Locate the cell with the specified text and output its [X, Y] center coordinate. 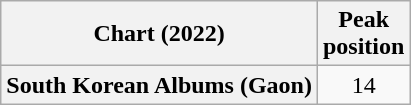
Peakposition [363, 34]
Chart (2022) [160, 34]
South Korean Albums (Gaon) [160, 85]
14 [363, 85]
